Return the [X, Y] coordinate for the center point of the cell that contains the specified text.  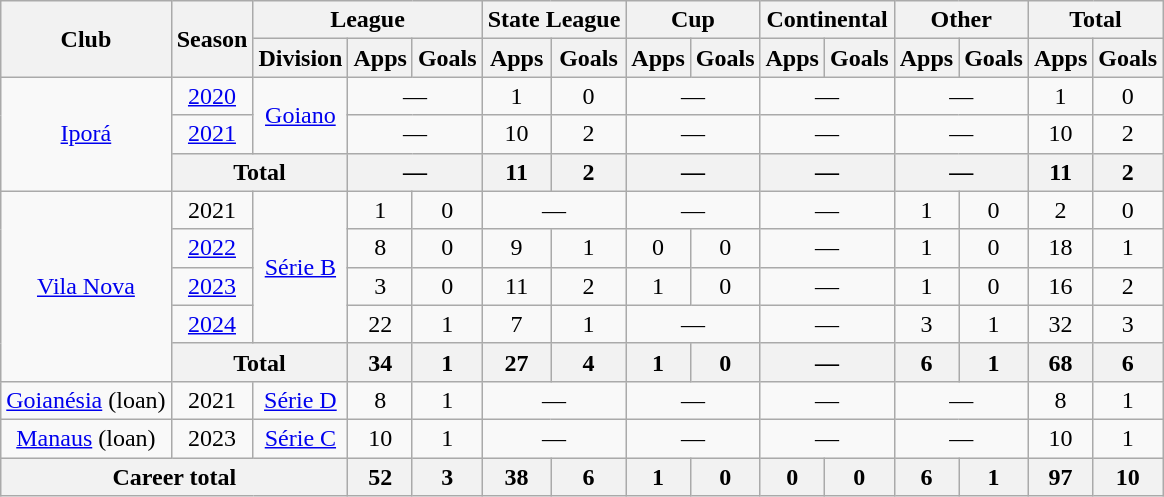
Club [86, 39]
Série C [300, 438]
Division [300, 58]
Continental [827, 20]
16 [1060, 286]
32 [1060, 324]
Other [961, 20]
27 [516, 362]
4 [588, 362]
7 [516, 324]
Goianésia (loan) [86, 400]
2020 [212, 96]
2022 [212, 248]
Série D [300, 400]
22 [380, 324]
97 [1060, 477]
Season [212, 39]
Career total [174, 477]
34 [380, 362]
Cup [693, 20]
9 [516, 248]
Série B [300, 267]
Vila Nova [86, 286]
68 [1060, 362]
52 [380, 477]
2024 [212, 324]
State League [554, 20]
18 [1060, 248]
38 [516, 477]
League [368, 20]
Iporá [86, 134]
Goiano [300, 115]
Manaus (loan) [86, 438]
